Provide the (x, y) coordinate of the cell's center where the given text is located.  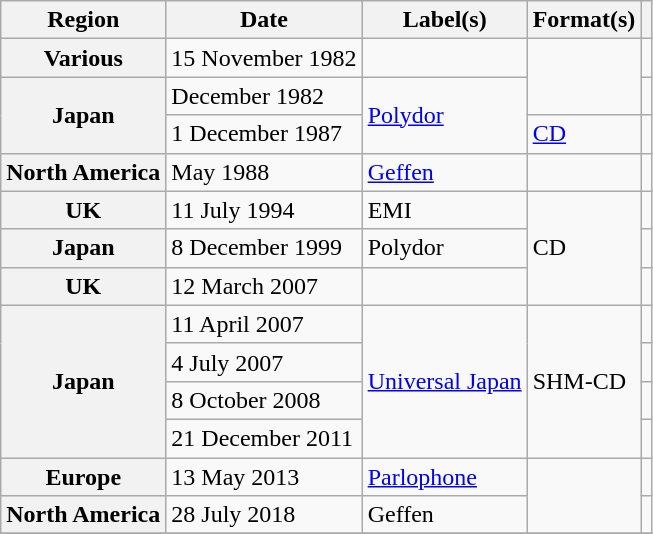
May 1988 (264, 172)
11 July 1994 (264, 210)
EMI (444, 210)
SHM-CD (584, 381)
Region (84, 20)
December 1982 (264, 96)
Europe (84, 477)
1 December 1987 (264, 134)
Parlophone (444, 477)
11 April 2007 (264, 324)
15 November 1982 (264, 58)
Label(s) (444, 20)
8 October 2008 (264, 400)
Universal Japan (444, 381)
21 December 2011 (264, 438)
8 December 1999 (264, 248)
28 July 2018 (264, 515)
Format(s) (584, 20)
Various (84, 58)
12 March 2007 (264, 286)
4 July 2007 (264, 362)
13 May 2013 (264, 477)
Date (264, 20)
